Identify which cell holds the provided text, then report its (x, y) central coordinate. 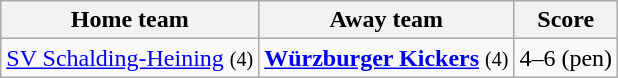
4–6 (pen) (566, 58)
Away team (386, 20)
Würzburger Kickers (4) (386, 58)
Home team (130, 20)
SV Schalding-Heining (4) (130, 58)
Score (566, 20)
